Detect which cell encompasses the target text, then output its [X, Y] center coordinate. 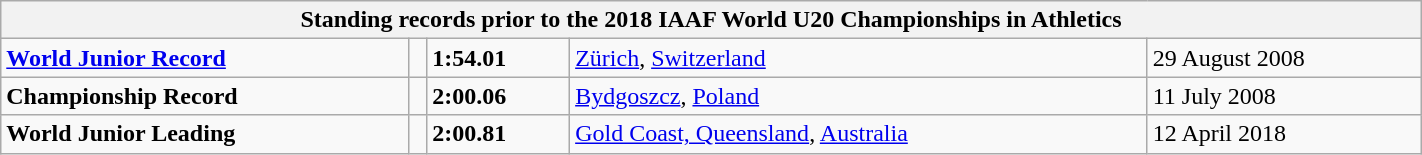
Championship Record [204, 96]
12 April 2018 [1284, 134]
11 July 2008 [1284, 96]
2:00.81 [498, 134]
World Junior Leading [204, 134]
2:00.06 [498, 96]
1:54.01 [498, 58]
World Junior Record [204, 58]
29 August 2008 [1284, 58]
Gold Coast, Queensland, Australia [859, 134]
Zürich, Switzerland [859, 58]
Bydgoszcz, Poland [859, 96]
Standing records prior to the 2018 IAAF World U20 Championships in Athletics [711, 20]
